Detect which cell encompasses the target text, then output its (x, y) center coordinate. 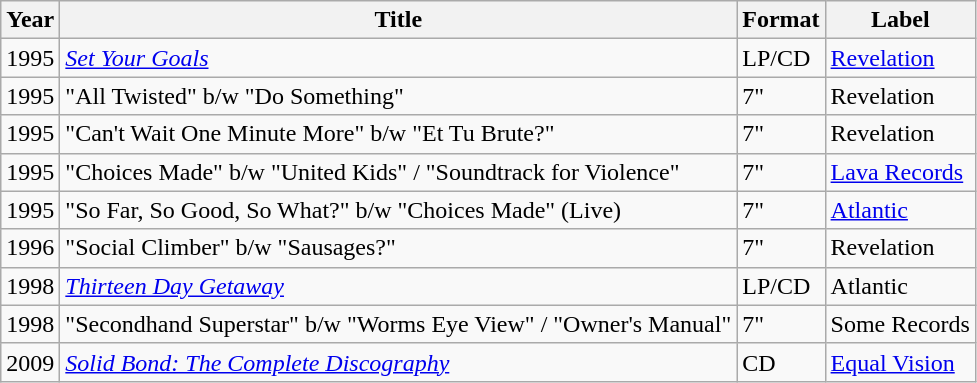
Set Your Goals (398, 58)
"So Far, So Good, So What?" b/w "Choices Made" (Live) (398, 210)
Lava Records (900, 172)
Equal Vision (900, 362)
Thirteen Day Getaway (398, 286)
2009 (30, 362)
Title (398, 20)
"All Twisted" b/w "Do Something" (398, 96)
"Choices Made" b/w "United Kids" / "Soundtrack for Violence" (398, 172)
"Secondhand Superstar" b/w "Worms Eye View" / "Owner's Manual" (398, 324)
Year (30, 20)
Format (781, 20)
Solid Bond: The Complete Discography (398, 362)
Some Records (900, 324)
Label (900, 20)
"Can't Wait One Minute More" b/w "Et Tu Brute?" (398, 134)
CD (781, 362)
"Social Climber" b/w "Sausages?" (398, 248)
1996 (30, 248)
